Determine the (x, y) coordinate at the center of the cell enclosing the given text.  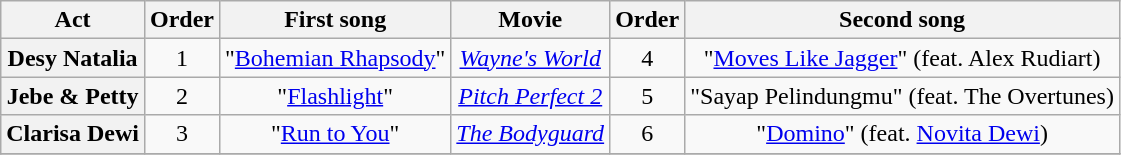
5 (648, 96)
6 (648, 134)
The Bodyguard (530, 134)
Second song (902, 20)
"Flashlight" (336, 96)
Act (73, 20)
1 (182, 58)
"Moves Like Jagger" (feat. Alex Rudiart) (902, 58)
3 (182, 134)
First song (336, 20)
2 (182, 96)
"Bohemian Rhapsody" (336, 58)
Wayne's World (530, 58)
"Run to You" (336, 134)
Movie (530, 20)
"Domino" (feat. Novita Dewi) (902, 134)
Pitch Perfect 2 (530, 96)
"Sayap Pelindungmu" (feat. The Overtunes) (902, 96)
Desy Natalia (73, 58)
Jebe & Petty (73, 96)
4 (648, 58)
Clarisa Dewi (73, 134)
